Provide the (X, Y) coordinate of the cell's center where the given text is located.  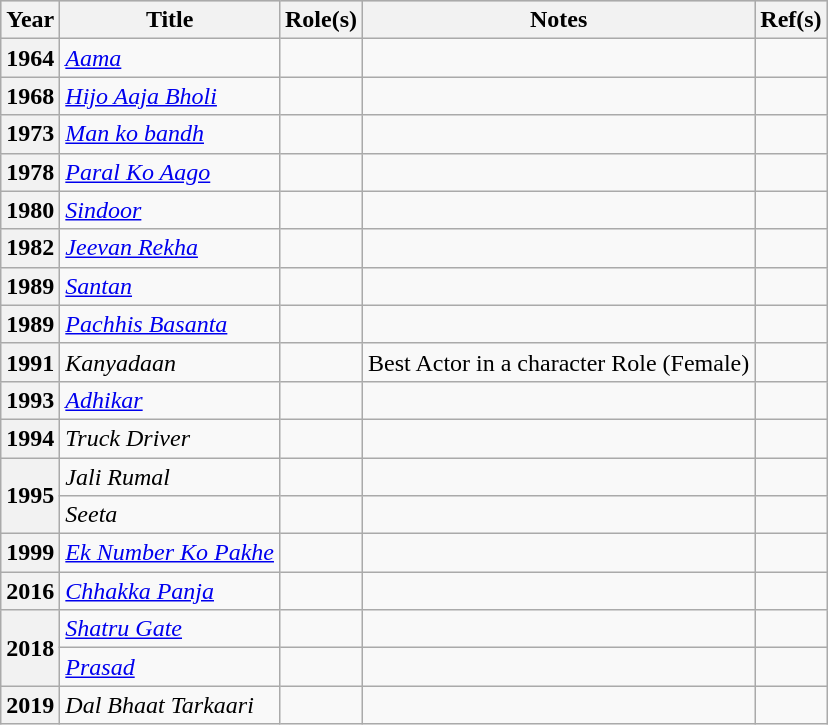
Shatru Gate (170, 629)
Prasad (170, 667)
Seeta (170, 515)
Jali Rumal (170, 477)
1980 (30, 210)
Ref(s) (791, 20)
1978 (30, 172)
Adhikar (170, 400)
Truck Driver (170, 438)
Paral Ko Aago (170, 172)
1994 (30, 438)
2016 (30, 591)
Title (170, 20)
1964 (30, 58)
Notes (559, 20)
1973 (30, 134)
Santan (170, 286)
1993 (30, 400)
Chhakka Panja (170, 591)
Kanyadaan (170, 362)
Sindoor (170, 210)
Ek Number Ko Pakhe (170, 553)
1968 (30, 96)
Hijo Aaja Bholi (170, 96)
Pachhis Basanta (170, 324)
1991 (30, 362)
1995 (30, 496)
Best Actor in a character Role (Female) (559, 362)
Aama (170, 58)
2018 (30, 648)
Year (30, 20)
Jeevan Rekha (170, 248)
Dal Bhaat Tarkaari (170, 705)
Role(s) (320, 20)
1982 (30, 248)
Man ko bandh (170, 134)
2019 (30, 705)
1999 (30, 553)
